Return [x, y] of the center of cell containing provided text 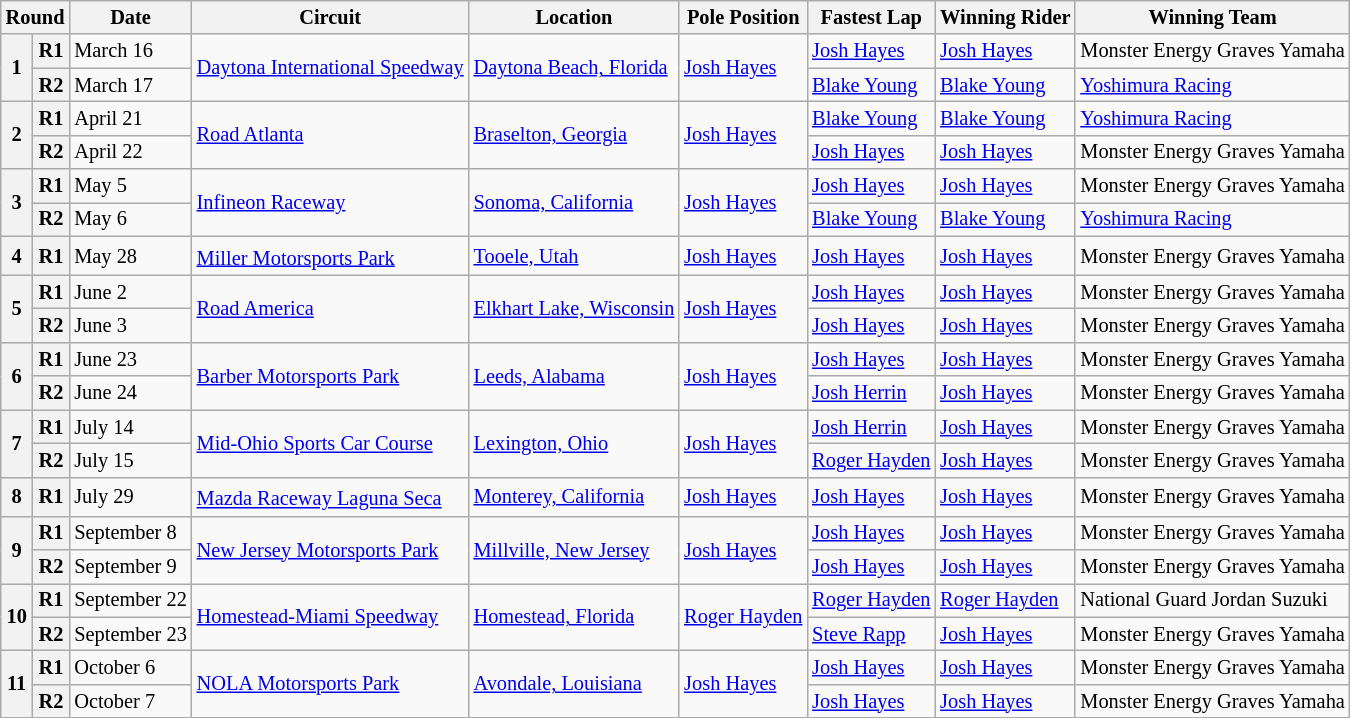
Daytona Beach, Florida [574, 68]
October 6 [130, 667]
June 23 [130, 359]
3 [17, 202]
June 24 [130, 393]
Sonoma, California [574, 202]
8 [17, 496]
May 5 [130, 186]
September 8 [130, 533]
Barber Motorsports Park [330, 376]
Braselton, Georgia [574, 134]
Homestead, Florida [574, 616]
May 28 [130, 256]
October 7 [130, 701]
National Guard Jordan Suzuki [1212, 600]
Monterey, California [574, 496]
6 [17, 376]
Road Atlanta [330, 134]
9 [17, 550]
April 21 [130, 118]
Location [574, 17]
Winning Team [1212, 17]
Circuit [330, 17]
Homestead-Miami Speedway [330, 616]
Date [130, 17]
NOLA Motorsports Park [330, 684]
September 23 [130, 634]
Fastest Lap [871, 17]
June 2 [130, 292]
March 17 [130, 85]
Miller Motorsports Park [330, 256]
July 29 [130, 496]
May 6 [130, 219]
Infineon Raceway [330, 202]
September 9 [130, 566]
Millville, New Jersey [574, 550]
Road America [330, 308]
Tooele, Utah [574, 256]
Mazda Raceway Laguna Seca [330, 496]
Mid-Ohio Sports Car Course [330, 444]
7 [17, 444]
1 [17, 68]
July 15 [130, 460]
Round [36, 17]
Daytona International Speedway [330, 68]
4 [17, 256]
September 22 [130, 600]
Pole Position [743, 17]
2 [17, 134]
June 3 [130, 326]
Steve Rapp [871, 634]
Lexington, Ohio [574, 444]
5 [17, 308]
July 14 [130, 427]
Leeds, Alabama [574, 376]
Winning Rider [1005, 17]
April 22 [130, 152]
New Jersey Motorsports Park [330, 550]
10 [17, 616]
March 16 [130, 51]
Elkhart Lake, Wisconsin [574, 308]
Avondale, Louisiana [574, 684]
11 [17, 684]
